Capture the cell that displays the provided text and extract its [X, Y] central coordinate. 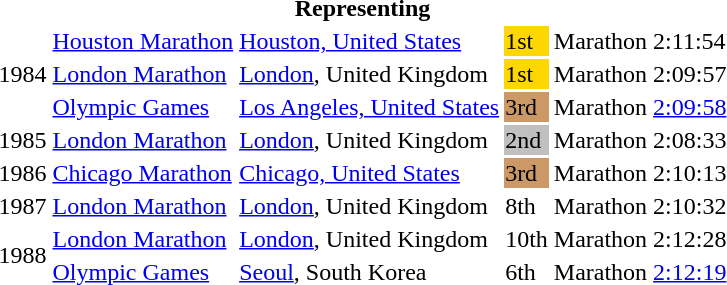
8th [527, 206]
Chicago, United States [370, 173]
Chicago Marathon [143, 173]
Olympic Games [143, 107]
Houston, United States [370, 41]
2nd [527, 140]
10th [527, 239]
Los Angeles, United States [370, 107]
Houston Marathon [143, 41]
